Pinpoint the cell where the given text exists, returning its [x, y] midpoint coordinate. 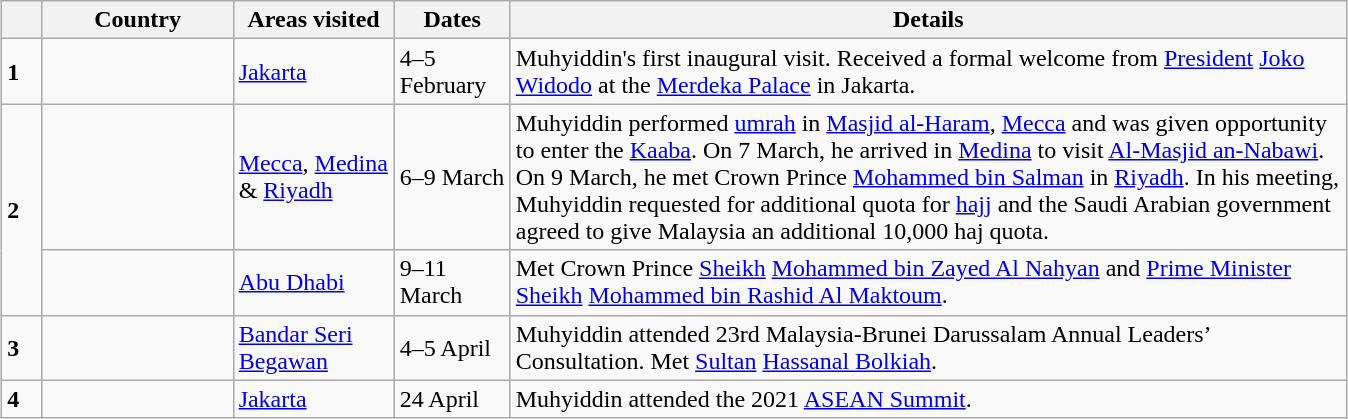
Muhyiddin attended 23rd Malaysia-Brunei Darussalam Annual Leaders’ Consultation. Met Sultan Hassanal Bolkiah. [928, 348]
24 April [452, 399]
6–9 March [452, 177]
3 [22, 348]
Abu Dhabi [314, 282]
4 [22, 399]
Country [138, 20]
1 [22, 72]
Areas visited [314, 20]
Muhyiddin's first inaugural visit. Received a formal welcome from President Joko Widodo at the Merdeka Palace in Jakarta. [928, 72]
4–5 February [452, 72]
Dates [452, 20]
4–5 April [452, 348]
9–11 March [452, 282]
Muhyiddin attended the 2021 ASEAN Summit. [928, 399]
2 [22, 210]
Met Crown Prince Sheikh Mohammed bin Zayed Al Nahyan and Prime Minister Sheikh Mohammed bin Rashid Al Maktoum. [928, 282]
Bandar Seri Begawan [314, 348]
Mecca, Medina & Riyadh [314, 177]
Details [928, 20]
